Return (x, y) of the center of cell containing provided text 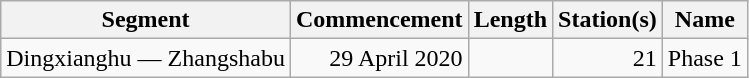
21 (608, 58)
Name (704, 20)
Segment (146, 20)
29 April 2020 (379, 58)
Dingxianghu — Zhangshabu (146, 58)
Station(s) (608, 20)
Commencement (379, 20)
Length (510, 20)
Phase 1 (704, 58)
